Provide the [x, y] coordinate of the cell's center where the given text is located.  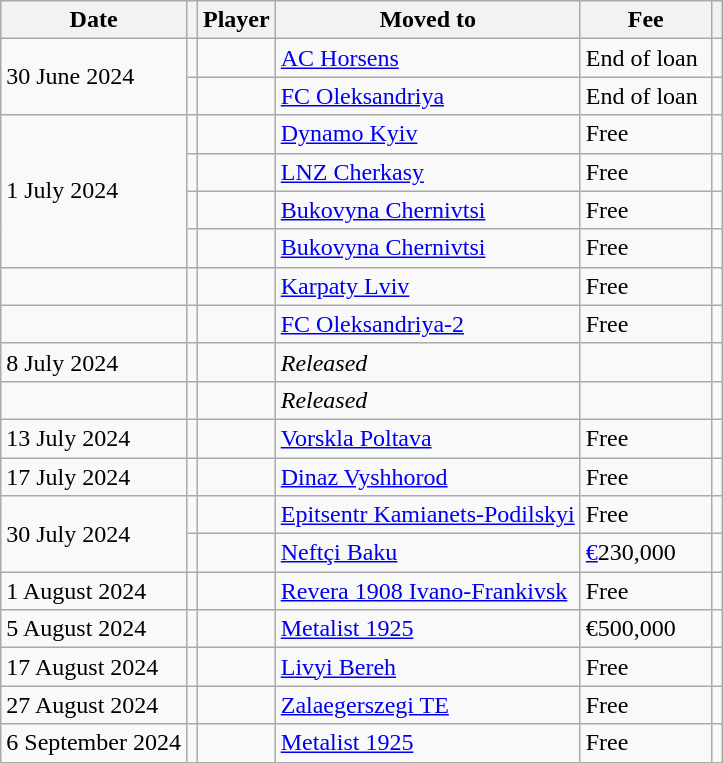
Vorskla Poltava [428, 438]
13 July 2024 [94, 438]
Neftçi Baku [428, 553]
Date [94, 20]
Fee [646, 20]
17 July 2024 [94, 477]
AC Horsens [428, 58]
6 September 2024 [94, 743]
FC Oleksandriya [428, 96]
LNZ Cherkasy [428, 172]
Epitsentr Kamianets-Podilskyi [428, 515]
Revera 1908 Ivano-Frankivsk [428, 591]
Dinaz Vyshhorod [428, 477]
€500,000 [646, 629]
30 July 2024 [94, 534]
Zalaegerszegi TE [428, 705]
17 August 2024 [94, 667]
8 July 2024 [94, 362]
Player [237, 20]
27 August 2024 [94, 705]
Dynamo Kyiv [428, 134]
1 August 2024 [94, 591]
Moved to [428, 20]
Karpaty Lviv [428, 286]
30 June 2024 [94, 77]
5 August 2024 [94, 629]
Livyi Bereh [428, 667]
1 July 2024 [94, 191]
€230,000 [646, 553]
FC Oleksandriya-2 [428, 324]
